Search for the cell housing the specified text and yield its (X, Y) center coordinate. 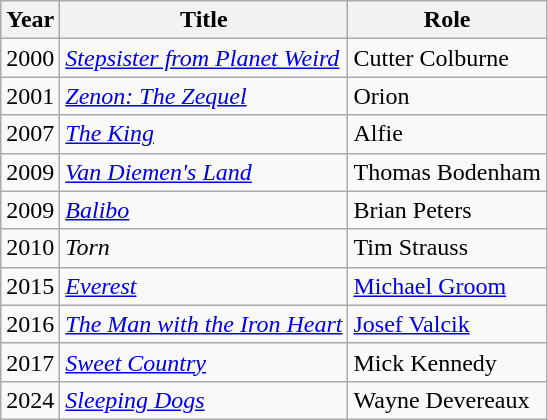
Sweet Country (204, 362)
Michael Groom (447, 286)
Stepsister from Planet Weird (204, 58)
Balibo (204, 210)
Tim Strauss (447, 248)
Alfie (447, 134)
2024 (30, 400)
Sleeping Dogs (204, 400)
Mick Kennedy (447, 362)
Orion (447, 96)
Title (204, 20)
2017 (30, 362)
Cutter Colburne (447, 58)
Zenon: The Zequel (204, 96)
2007 (30, 134)
Role (447, 20)
The King (204, 134)
2016 (30, 324)
2010 (30, 248)
Josef Valcik (447, 324)
Torn (204, 248)
Brian Peters (447, 210)
2000 (30, 58)
Everest (204, 286)
Wayne Devereaux (447, 400)
2015 (30, 286)
2001 (30, 96)
Thomas Bodenham (447, 172)
Van Diemen's Land (204, 172)
The Man with the Iron Heart (204, 324)
Year (30, 20)
